Output the [X, Y] coordinate of the center of the cell containing the given text.  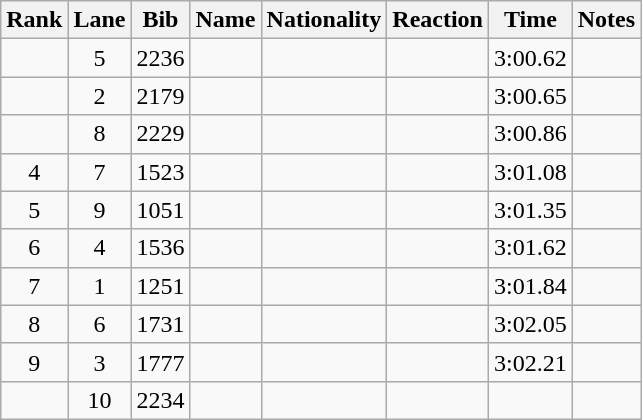
Notes [606, 20]
Nationality [324, 20]
3:01.84 [530, 286]
3:02.05 [530, 324]
1536 [160, 248]
3:01.62 [530, 248]
1523 [160, 172]
Reaction [438, 20]
Lane [100, 20]
2 [100, 96]
3:00.65 [530, 96]
10 [100, 400]
Name [226, 20]
3:01.08 [530, 172]
1777 [160, 362]
2229 [160, 134]
3:01.35 [530, 210]
3 [100, 362]
Time [530, 20]
1 [100, 286]
Bib [160, 20]
2179 [160, 96]
1051 [160, 210]
3:02.21 [530, 362]
3:00.86 [530, 134]
Rank [34, 20]
3:00.62 [530, 58]
1251 [160, 286]
2234 [160, 400]
1731 [160, 324]
2236 [160, 58]
